Scan for the cell matching the given text and deliver its [X, Y] coordinate at center. 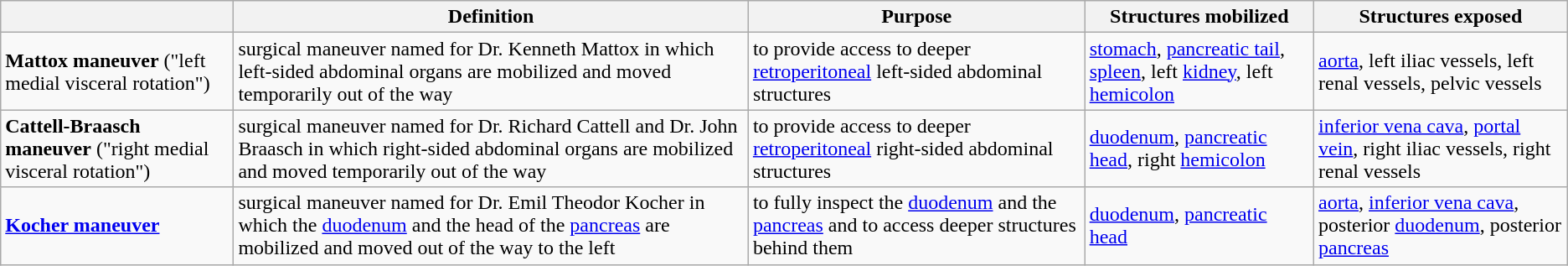
Kocher maneuver [117, 226]
stomach, pancreatic tail, spleen, left kidney, left hemicolon [1199, 71]
to provide access to deeper retroperitoneal right-sided abdominal structures [916, 149]
Cattell-Braasch maneuver ("right medial visceral rotation") [117, 149]
aorta, inferior vena cava, posterior duodenum, posterior pancreas [1441, 226]
Purpose [916, 17]
duodenum, pancreatic head, right hemicolon [1199, 149]
Structures exposed [1441, 17]
Structures mobilized [1199, 17]
Definition [491, 17]
inferior vena cava, portal vein, right iliac vessels, right renal vessels [1441, 149]
duodenum, pancreatic head [1199, 226]
Mattox maneuver ("left medial visceral rotation") [117, 71]
to fully inspect the duodenum and the pancreas and to access deeper structures behind them [916, 226]
aorta, left iliac vessels, left renal vessels, pelvic vessels [1441, 71]
to provide access to deeper retroperitoneal left-sided abdominal structures [916, 71]
surgical maneuver named for Dr. Kenneth Mattox in which left-sided abdominal organs are mobilized and moved temporarily out of the way [491, 71]
